Extract the [x, y] coordinate from the center of the cell holding the provided text.  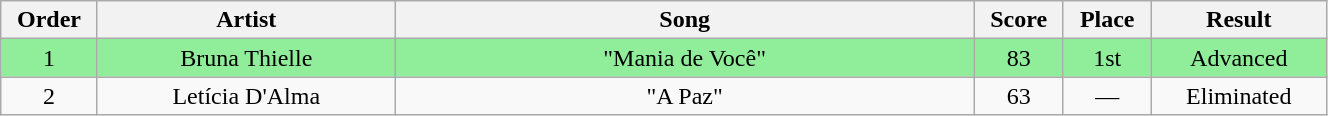
Score [1018, 20]
Place [1107, 20]
1 [49, 58]
"Mania de Você" [684, 58]
"A Paz" [684, 96]
— [1107, 96]
2 [49, 96]
Eliminated [1238, 96]
Letícia D'Alma [246, 96]
Order [49, 20]
Bruna Thielle [246, 58]
Advanced [1238, 58]
Song [684, 20]
1st [1107, 58]
Artist [246, 20]
63 [1018, 96]
Result [1238, 20]
83 [1018, 58]
